Output the (X, Y) coordinate of the center of the cell containing the given text.  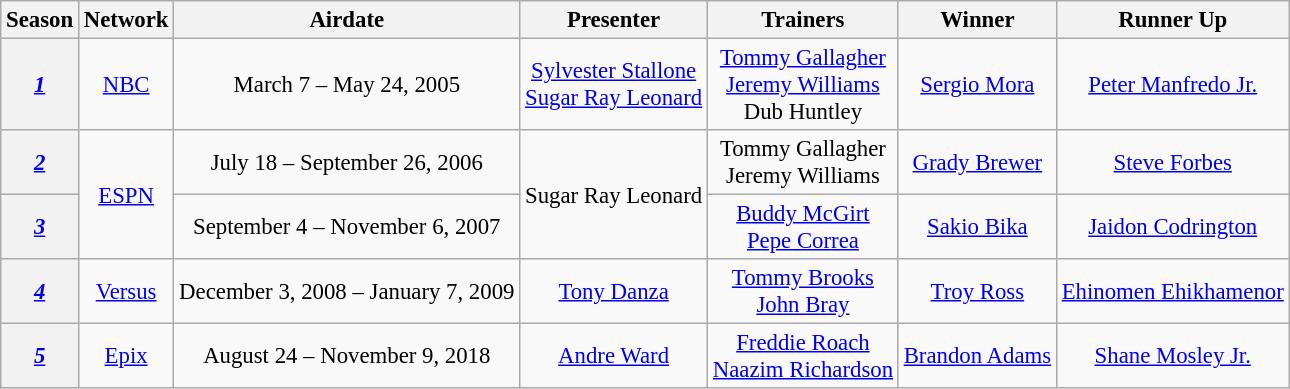
Buddy McGirtPepe Correa (802, 228)
Airdate (347, 20)
December 3, 2008 – January 7, 2009 (347, 292)
1 (40, 85)
Tommy BrooksJohn Bray (802, 292)
Shane Mosley Jr. (1172, 356)
Tommy GallagherJeremy Williams (802, 162)
Grady Brewer (977, 162)
Epix (126, 356)
4 (40, 292)
3 (40, 228)
ESPN (126, 194)
Season (40, 20)
Versus (126, 292)
Sugar Ray Leonard (614, 194)
Winner (977, 20)
July 18 – September 26, 2006 (347, 162)
Tony Danza (614, 292)
Sylvester StalloneSugar Ray Leonard (614, 85)
Presenter (614, 20)
5 (40, 356)
March 7 – May 24, 2005 (347, 85)
Peter Manfredo Jr. (1172, 85)
Sakio Bika (977, 228)
August 24 – November 9, 2018 (347, 356)
Trainers (802, 20)
2 (40, 162)
Runner Up (1172, 20)
Troy Ross (977, 292)
September 4 – November 6, 2007 (347, 228)
Steve Forbes (1172, 162)
Andre Ward (614, 356)
Ehinomen Ehikhamenor (1172, 292)
Freddie RoachNaazim Richardson (802, 356)
Jaidon Codrington (1172, 228)
Network (126, 20)
NBC (126, 85)
Brandon Adams (977, 356)
Sergio Mora (977, 85)
Tommy GallagherJeremy WilliamsDub Huntley (802, 85)
